Detect which cell encompasses the target text, then output its [X, Y] center coordinate. 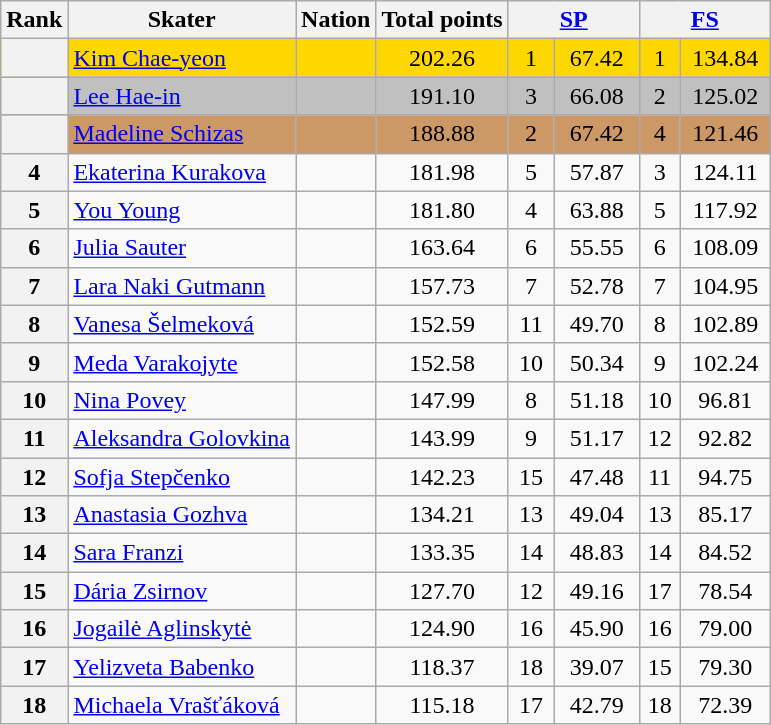
Lara Naki Gutmann [182, 286]
Sara Franzi [182, 553]
188.88 [442, 134]
127.70 [442, 591]
92.82 [725, 438]
Anastasia Gozhva [182, 515]
115.18 [442, 705]
Yelizveta Babenko [182, 667]
Lee Hae-in [182, 96]
72.39 [725, 705]
Nation [336, 20]
Rank [34, 20]
102.24 [725, 362]
Sofja Stepčenko [182, 477]
108.09 [725, 248]
57.87 [596, 172]
42.79 [596, 705]
181.98 [442, 172]
66.08 [596, 96]
Nina Povey [182, 400]
104.95 [725, 286]
45.90 [596, 629]
Madeline Schizas [182, 134]
Kim Chae-yeon [182, 58]
47.48 [596, 477]
118.37 [442, 667]
78.54 [725, 591]
79.30 [725, 667]
51.18 [596, 400]
202.26 [442, 58]
49.04 [596, 515]
133.35 [442, 553]
84.52 [725, 553]
102.89 [725, 324]
You Young [182, 210]
163.64 [442, 248]
FS [704, 20]
Ekaterina Kurakova [182, 172]
52.78 [596, 286]
Total points [442, 20]
51.17 [596, 438]
147.99 [442, 400]
125.02 [725, 96]
85.17 [725, 515]
Michaela Vrašťáková [182, 705]
Dária Zsirnov [182, 591]
134.21 [442, 515]
50.34 [596, 362]
49.70 [596, 324]
Meda Varakojyte [182, 362]
Skater [182, 20]
142.23 [442, 477]
55.55 [596, 248]
191.10 [442, 96]
124.90 [442, 629]
39.07 [596, 667]
Vanesa Šelmeková [182, 324]
96.81 [725, 400]
121.46 [725, 134]
Jogailė Aglinskytė [182, 629]
124.11 [725, 172]
152.58 [442, 362]
79.00 [725, 629]
48.83 [596, 553]
63.88 [596, 210]
181.80 [442, 210]
157.73 [442, 286]
117.92 [725, 210]
49.16 [596, 591]
Julia Sauter [182, 248]
94.75 [725, 477]
143.99 [442, 438]
SP [574, 20]
152.59 [442, 324]
Aleksandra Golovkina [182, 438]
134.84 [725, 58]
